Find where the given text appears and provide that cell's center as (x, y) coordinate. 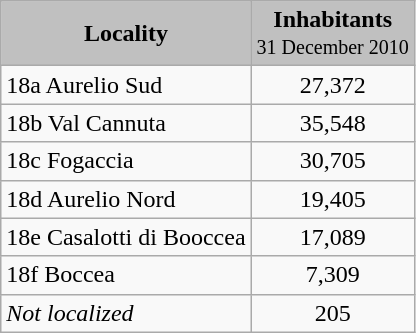
Not localized (126, 313)
Inhabitants31 December 2010 (332, 34)
17,089 (332, 237)
30,705 (332, 161)
18f Boccea (126, 275)
18a Aurelio Sud (126, 85)
35,548 (332, 123)
205 (332, 313)
18d Aurelio Nord (126, 199)
Locality (126, 34)
18b Val Cannuta (126, 123)
18c Fogaccia (126, 161)
7,309 (332, 275)
18e Casalotti di Booccea (126, 237)
19,405 (332, 199)
27,372 (332, 85)
